For the text-containing cell, return its midpoint in [x, y] coordinate format. 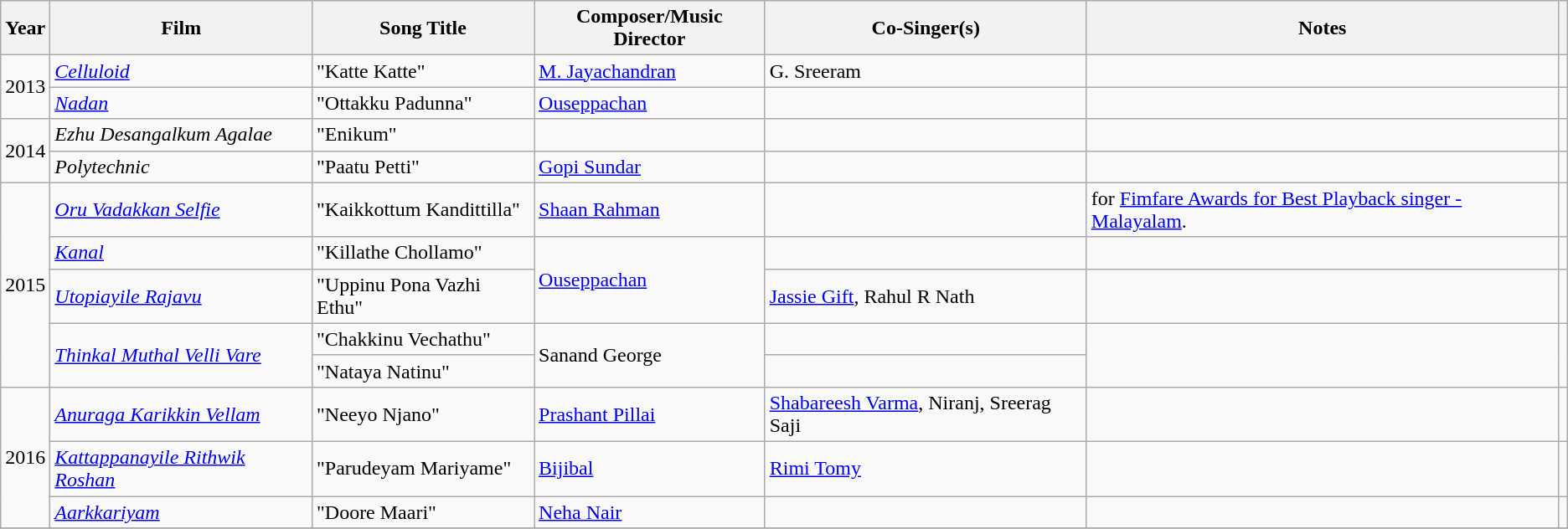
Oru Vadakkan Selfie [181, 209]
2014 [25, 151]
"Ottakku Padunna" [422, 103]
for Fimfare Awards for Best Playback singer - Malayalam. [1322, 209]
G. Sreeram [926, 71]
"Parudeyam Mariyame" [422, 469]
"Nataya Natinu" [422, 371]
"Enikum" [422, 135]
Shaan Rahman [650, 209]
Jassie Gift, Rahul R Nath [926, 296]
Kanal [181, 253]
"Neeyo Njano" [422, 413]
"Killathe Chollamo" [422, 253]
Bijibal [650, 469]
Film [181, 28]
Aarkkariyam [181, 511]
Sanand George [650, 355]
Neha Nair [650, 511]
Rimi Tomy [926, 469]
Composer/Music Director [650, 28]
2015 [25, 285]
"Chakkinu Vechathu" [422, 339]
Anuraga Karikkin Vellam [181, 413]
Notes [1322, 28]
"Katte Katte" [422, 71]
"Paatu Petti" [422, 167]
Co-Singer(s) [926, 28]
Utopiayile Rajavu [181, 296]
"Doore Maari" [422, 511]
Year [25, 28]
2013 [25, 87]
Nadan [181, 103]
M. Jayachandran [650, 71]
Prashant Pillai [650, 413]
Thinkal Muthal Velli Vare [181, 355]
Gopi Sundar [650, 167]
Polytechnic [181, 167]
Celluloid [181, 71]
"Uppinu Pona Vazhi Ethu" [422, 296]
2016 [25, 457]
Song Title [422, 28]
Kattappanayile Rithwik Roshan [181, 469]
Ezhu Desangalkum Agalae [181, 135]
Shabareesh Varma, Niranj, Sreerag Saji [926, 413]
"Kaikkottum Kandittilla" [422, 209]
